Find where the given text appears and provide that cell's center as (X, Y) coordinate. 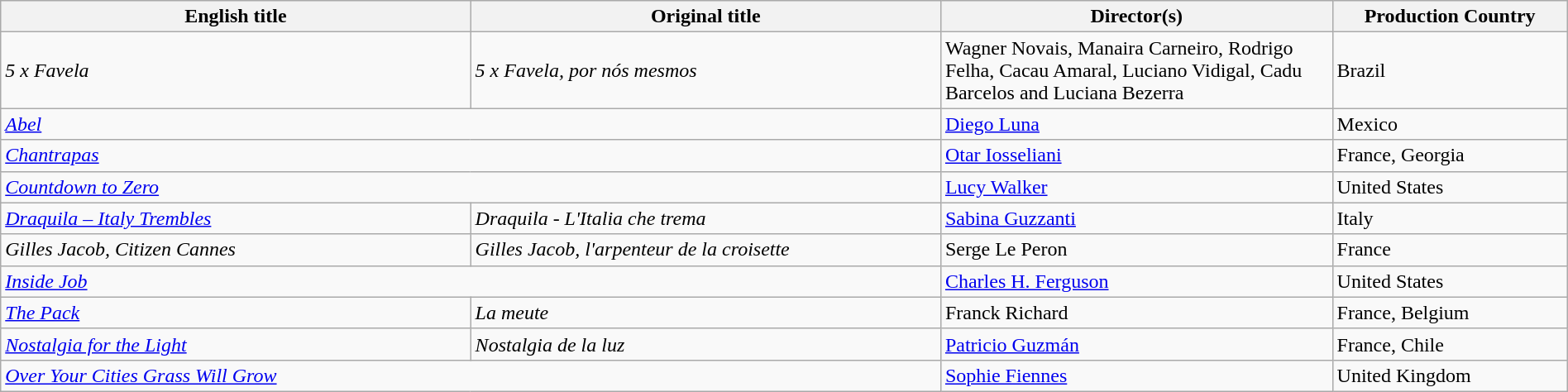
Production Country (1450, 17)
Draquila - L'Italia che trema (705, 218)
5 x Favela (236, 70)
Italy (1450, 218)
La meute (705, 313)
Gilles Jacob, Citizen Cannes (236, 250)
Chantrapas (471, 155)
5 x Favela, por nós mesmos (705, 70)
Draquila – Italy Trembles (236, 218)
Diego Luna (1136, 124)
Brazil (1450, 70)
Charles H. Ferguson (1136, 281)
Original title (705, 17)
Mexico (1450, 124)
Countdown to Zero (471, 187)
English title (236, 17)
Nostalgia for the Light (236, 344)
Patricio Guzmán (1136, 344)
Inside Job (471, 281)
Nostalgia de la luz (705, 344)
France, Belgium (1450, 313)
France, Georgia (1450, 155)
Franck Richard (1136, 313)
Otar Iosseliani (1136, 155)
France, Chile (1450, 344)
Abel (471, 124)
Lucy Walker (1136, 187)
Sabina Guzzanti (1136, 218)
Wagner Novais, Manaira Carneiro, Rodrigo Felha, Cacau Amaral, Luciano Vidigal, Cadu Barcelos and Luciana Bezerra (1136, 70)
Gilles Jacob, l'arpenteur de la croisette (705, 250)
United Kingdom (1450, 375)
France (1450, 250)
Over Your Cities Grass Will Grow (471, 375)
The Pack (236, 313)
Sophie Fiennes (1136, 375)
Director(s) (1136, 17)
Serge Le Peron (1136, 250)
